Scan for the cell matching the given text and deliver its (X, Y) coordinate at center. 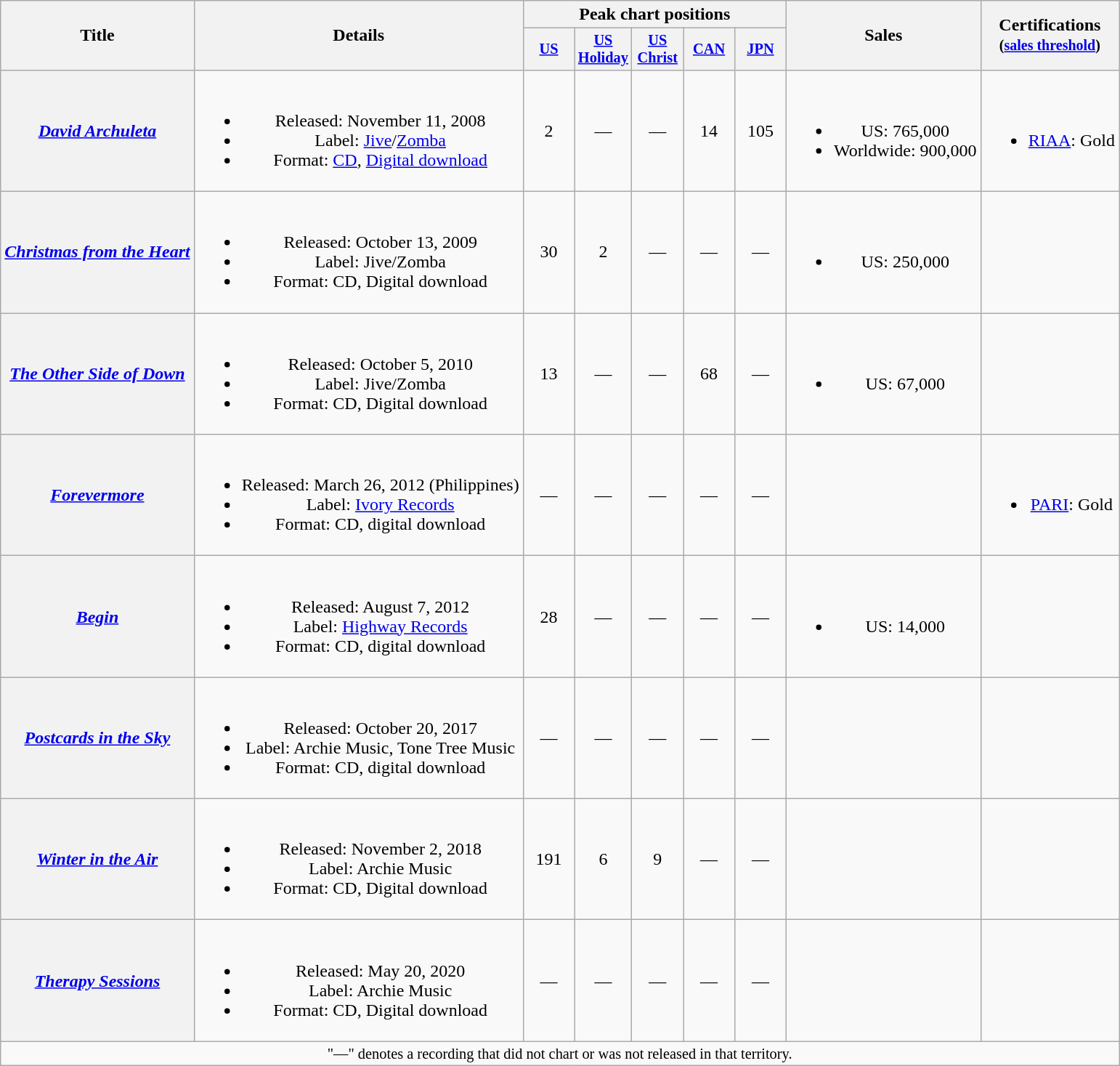
Postcards in the Sky (97, 738)
Details (359, 36)
Begin (97, 616)
68 (709, 373)
US: 765,000Worldwide: 900,000 (883, 131)
Released: October 20, 2017Label: Archie Music, Tone Tree MusicFormat: CD, digital download (359, 738)
105 (761, 131)
Released: November 11, 2008Label: Jive/ZombaFormat: CD, Digital download (359, 131)
Sales (883, 36)
Therapy Sessions (97, 981)
28 (549, 616)
Certifications(sales threshold) (1050, 36)
Peak chart positions (654, 15)
Winter in the Air (97, 859)
US (549, 49)
191 (549, 859)
Forevermore (97, 496)
13 (549, 373)
The Other Side of Down (97, 373)
Title (97, 36)
USChrist (658, 49)
US: 14,000 (883, 616)
Released: November 2, 2018Label: Archie MusicFormat: CD, Digital download (359, 859)
Released: October 5, 2010Label: Jive/ZombaFormat: CD, Digital download (359, 373)
JPN (761, 49)
US: 250,000 (883, 253)
9 (658, 859)
David Archuleta (97, 131)
Released: August 7, 2012Label: Highway RecordsFormat: CD, digital download (359, 616)
PARI: Gold (1050, 496)
USHoliday (603, 49)
Christmas from the Heart (97, 253)
Released: March 26, 2012 (Philippines)Label: Ivory RecordsFormat: CD, digital download (359, 496)
RIAA: Gold (1050, 131)
US: 67,000 (883, 373)
6 (603, 859)
14 (709, 131)
"—" denotes a recording that did not chart or was not released in that territory. (560, 1054)
Released: October 13, 2009Label: Jive/ZombaFormat: CD, Digital download (359, 253)
Released: May 20, 2020Label: Archie MusicFormat: CD, Digital download (359, 981)
30 (549, 253)
CAN (709, 49)
